Identify which cell holds the provided text, then report its [X, Y] central coordinate. 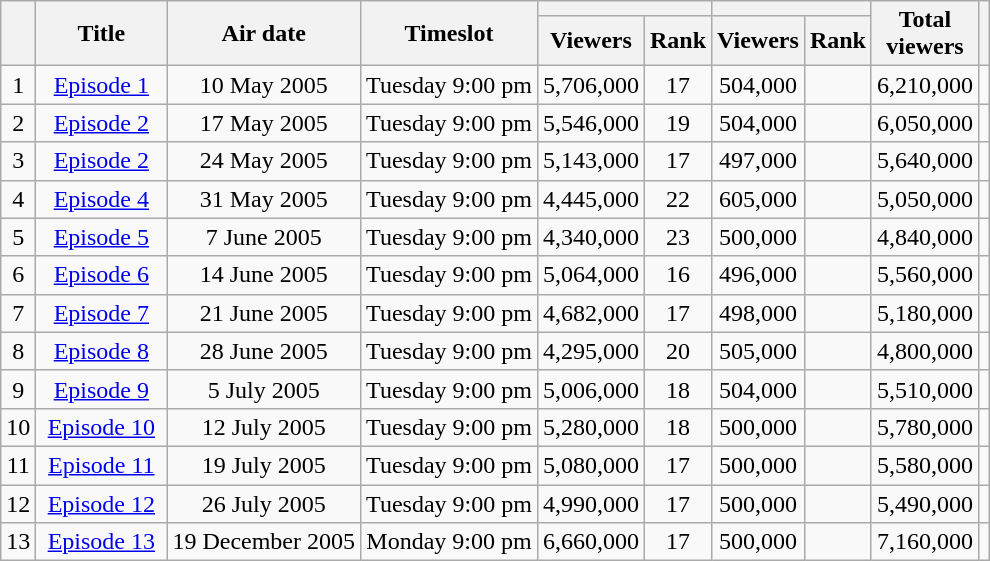
496,000 [758, 275]
13 [18, 542]
19 December 2005 [264, 542]
4,340,000 [590, 237]
2 [18, 123]
5,640,000 [924, 161]
4,990,000 [590, 503]
6,050,000 [924, 123]
14 June 2005 [264, 275]
22 [678, 199]
23 [678, 237]
11 [18, 465]
24 May 2005 [264, 161]
Air date [264, 34]
12 July 2005 [264, 427]
16 [678, 275]
6,210,000 [924, 85]
31 May 2005 [264, 199]
498,000 [758, 313]
10 [18, 427]
5,180,000 [924, 313]
17 May 2005 [264, 123]
5,546,000 [590, 123]
19 July 2005 [264, 465]
5 [18, 237]
Episode 6 [102, 275]
5,580,000 [924, 465]
4,800,000 [924, 351]
Episode 4 [102, 199]
Totalviewers [924, 34]
7 [18, 313]
1 [18, 85]
21 June 2005 [264, 313]
20 [678, 351]
Episode 9 [102, 389]
7,160,000 [924, 542]
5,490,000 [924, 503]
Episode 5 [102, 237]
Monday 9:00 pm [450, 542]
6 [18, 275]
12 [18, 503]
5,006,000 [590, 389]
4,445,000 [590, 199]
9 [18, 389]
Episode 10 [102, 427]
5,510,000 [924, 389]
497,000 [758, 161]
3 [18, 161]
505,000 [758, 351]
5 July 2005 [264, 389]
5,050,000 [924, 199]
Episode 7 [102, 313]
4,682,000 [590, 313]
5,780,000 [924, 427]
Episode 11 [102, 465]
Episode 1 [102, 85]
4,295,000 [590, 351]
6,660,000 [590, 542]
10 May 2005 [264, 85]
Episode 8 [102, 351]
5,280,000 [590, 427]
8 [18, 351]
26 July 2005 [264, 503]
5,080,000 [590, 465]
5,560,000 [924, 275]
Timeslot [450, 34]
7 June 2005 [264, 237]
Title [102, 34]
Episode 12 [102, 503]
19 [678, 123]
5,064,000 [590, 275]
5,143,000 [590, 161]
5,706,000 [590, 85]
4 [18, 199]
Episode 13 [102, 542]
28 June 2005 [264, 351]
605,000 [758, 199]
4,840,000 [924, 237]
